Pinpoint the cell where the given text exists, returning its [X, Y] midpoint coordinate. 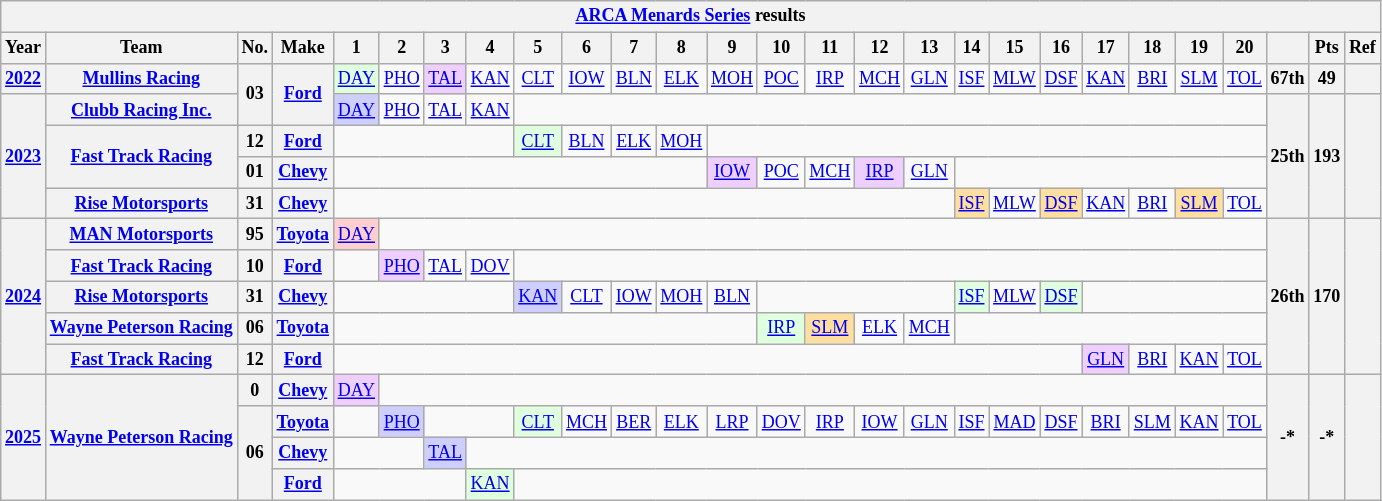
25th [1288, 156]
17 [1106, 48]
3 [445, 48]
01 [254, 172]
Year [24, 48]
49 [1327, 78]
ARCA Menards Series results [690, 16]
11 [830, 48]
BER [634, 422]
Pts [1327, 48]
9 [732, 48]
26th [1288, 297]
1 [356, 48]
95 [254, 234]
2022 [24, 78]
2 [402, 48]
Clubb Racing Inc. [141, 110]
MAN Motorsports [141, 234]
13 [929, 48]
Team [141, 48]
20 [1244, 48]
LRP [732, 422]
4 [490, 48]
2023 [24, 156]
15 [1014, 48]
2024 [24, 297]
No. [254, 48]
170 [1327, 297]
Mullins Racing [141, 78]
03 [254, 94]
Make [302, 48]
MAD [1014, 422]
5 [538, 48]
0 [254, 390]
8 [682, 48]
67th [1288, 78]
14 [972, 48]
193 [1327, 156]
2025 [24, 438]
Ref [1363, 48]
16 [1061, 48]
7 [634, 48]
6 [587, 48]
19 [1199, 48]
18 [1152, 48]
